Scan for the cell matching the given text and deliver its (x, y) coordinate at center. 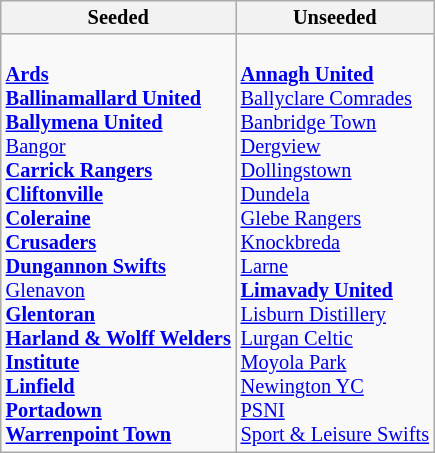
Unseeded (335, 17)
Seeded (118, 17)
